Scan for the cell matching the given text and deliver its (x, y) coordinate at center. 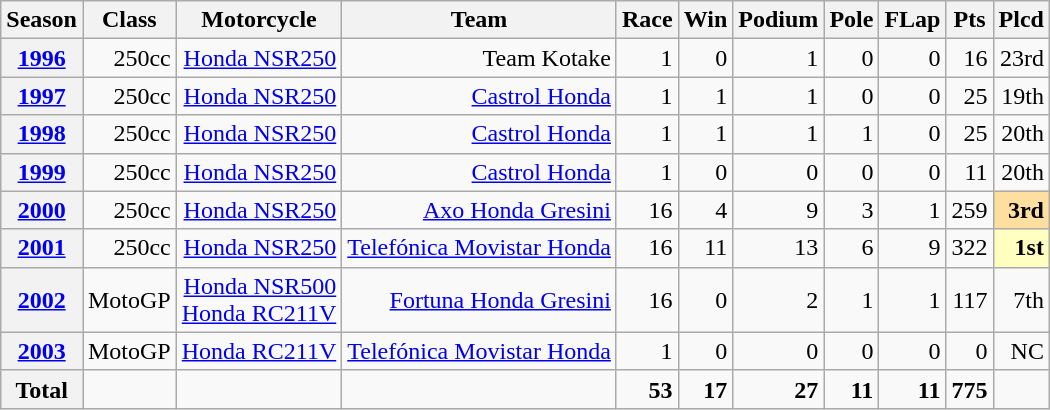
Pts (970, 20)
Motorcycle (259, 20)
7th (1021, 300)
Fortuna Honda Gresini (480, 300)
3rd (1021, 210)
4 (706, 210)
17 (706, 389)
1st (1021, 248)
Honda NSR500Honda RC211V (259, 300)
2000 (42, 210)
775 (970, 389)
13 (778, 248)
Honda RC211V (259, 351)
Plcd (1021, 20)
Team (480, 20)
19th (1021, 96)
53 (647, 389)
Total (42, 389)
Race (647, 20)
6 (852, 248)
Axo Honda Gresini (480, 210)
Win (706, 20)
23rd (1021, 58)
FLap (912, 20)
2001 (42, 248)
1998 (42, 134)
Team Kotake (480, 58)
3 (852, 210)
117 (970, 300)
27 (778, 389)
Season (42, 20)
NC (1021, 351)
2002 (42, 300)
1996 (42, 58)
1999 (42, 172)
Class (129, 20)
Pole (852, 20)
322 (970, 248)
259 (970, 210)
2003 (42, 351)
1997 (42, 96)
Podium (778, 20)
2 (778, 300)
